Locate the cell with the specified text and output its (X, Y) center coordinate. 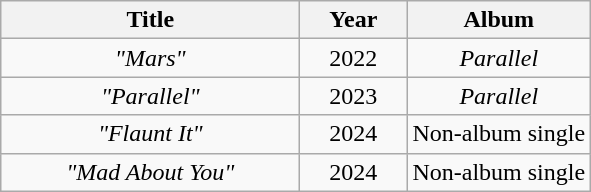
2022 (354, 58)
"Mars" (150, 58)
Album (499, 20)
"Parallel" (150, 96)
"Flaunt It" (150, 134)
2023 (354, 96)
Year (354, 20)
Title (150, 20)
"Mad About You" (150, 172)
